Identify which cell holds the provided text, then report its (x, y) central coordinate. 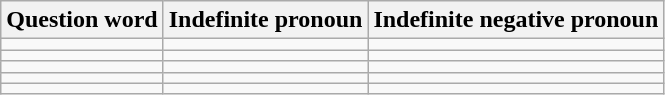
Indefinite pronoun (266, 20)
Question word (82, 20)
Indefinite negative pronoun (516, 20)
